Capture the cell that displays the provided text and extract its [x, y] central coordinate. 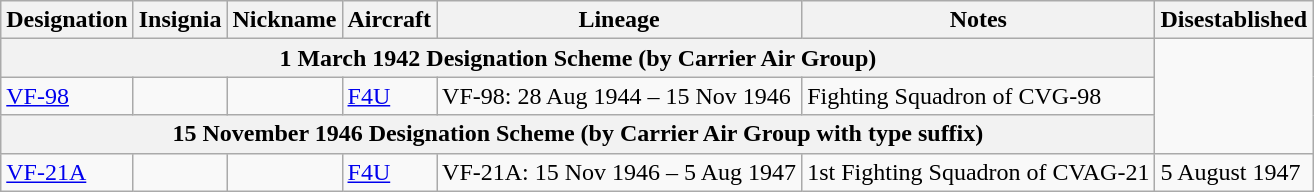
VF-98 [67, 96]
Insignia [180, 20]
Nickname [284, 20]
VF-21A: 15 Nov 1946 – 5 Aug 1947 [620, 172]
Notes [978, 20]
Fighting Squadron of CVG-98 [978, 96]
Lineage [620, 20]
VF-98: 28 Aug 1944 – 15 Nov 1946 [620, 96]
Aircraft [390, 20]
VF-21A [67, 172]
1 March 1942 Designation Scheme (by Carrier Air Group) [578, 58]
5 August 1947 [1234, 172]
15 November 1946 Designation Scheme (by Carrier Air Group with type suffix) [578, 134]
Disestablished [1234, 20]
Designation [67, 20]
1st Fighting Squadron of CVAG-21 [978, 172]
